Capture the cell that displays the provided text and extract its [x, y] central coordinate. 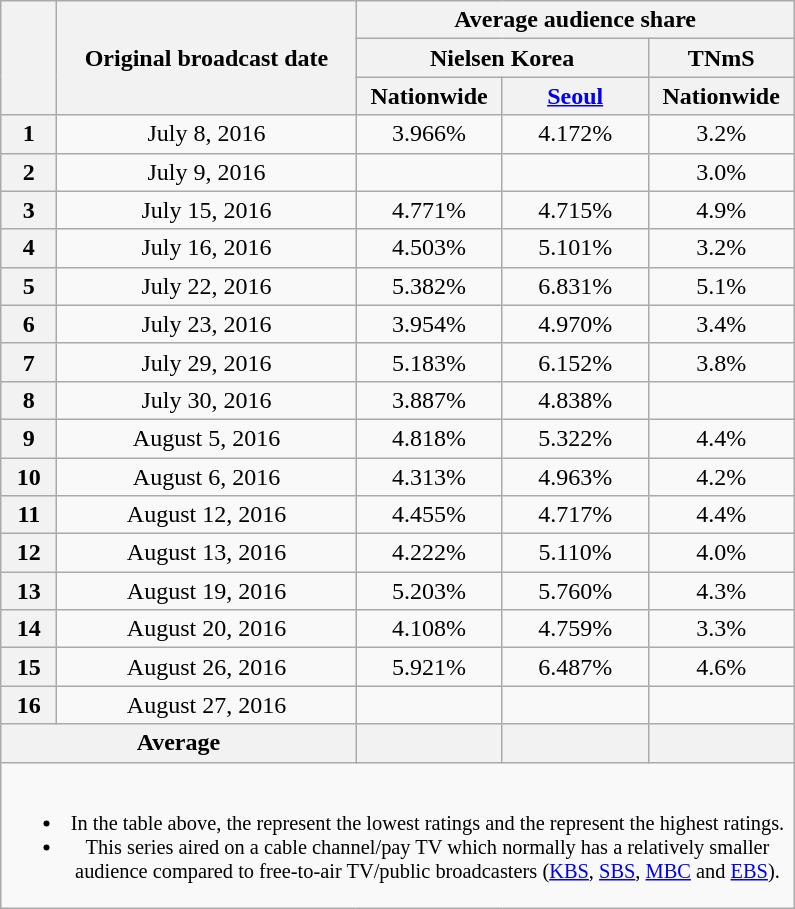
1 [29, 134]
August 19, 2016 [206, 591]
TNmS [721, 58]
5.203% [429, 591]
5.322% [575, 438]
10 [29, 477]
3.3% [721, 629]
July 9, 2016 [206, 172]
4.108% [429, 629]
July 16, 2016 [206, 248]
4.970% [575, 324]
3.966% [429, 134]
4.222% [429, 553]
August 6, 2016 [206, 477]
4.717% [575, 515]
4.6% [721, 667]
4 [29, 248]
2 [29, 172]
6 [29, 324]
3.887% [429, 400]
4.759% [575, 629]
6.152% [575, 362]
July 22, 2016 [206, 286]
5.183% [429, 362]
4.715% [575, 210]
4.3% [721, 591]
July 29, 2016 [206, 362]
4.172% [575, 134]
July 15, 2016 [206, 210]
16 [29, 705]
5.101% [575, 248]
4.2% [721, 477]
August 27, 2016 [206, 705]
August 5, 2016 [206, 438]
5.382% [429, 286]
12 [29, 553]
August 26, 2016 [206, 667]
July 30, 2016 [206, 400]
Average audience share [575, 20]
3.0% [721, 172]
Average [178, 743]
3 [29, 210]
5.1% [721, 286]
August 13, 2016 [206, 553]
13 [29, 591]
4.503% [429, 248]
4.0% [721, 553]
5.110% [575, 553]
July 8, 2016 [206, 134]
6.831% [575, 286]
Nielsen Korea [502, 58]
15 [29, 667]
5.760% [575, 591]
14 [29, 629]
5.921% [429, 667]
4.9% [721, 210]
Original broadcast date [206, 58]
11 [29, 515]
August 20, 2016 [206, 629]
4.313% [429, 477]
9 [29, 438]
August 12, 2016 [206, 515]
4.818% [429, 438]
4.771% [429, 210]
3.954% [429, 324]
3.4% [721, 324]
7 [29, 362]
3.8% [721, 362]
6.487% [575, 667]
Seoul [575, 96]
July 23, 2016 [206, 324]
4.455% [429, 515]
4.838% [575, 400]
5 [29, 286]
8 [29, 400]
4.963% [575, 477]
